Detect which cell encompasses the target text, then output its (x, y) center coordinate. 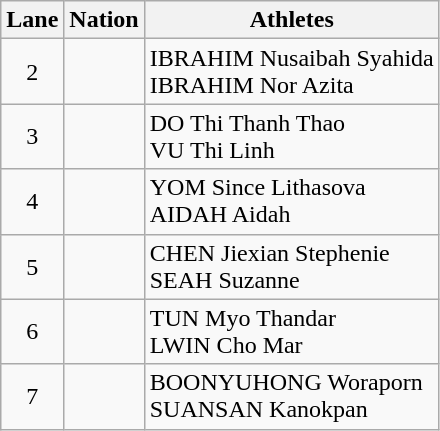
BOONYUHONG Woraporn SUANSAN Kanokpan (292, 396)
CHEN Jiexian Stephenie SEAH Suzanne (292, 266)
6 (32, 332)
7 (32, 396)
DO Thi Thanh Thao VU Thi Linh (292, 136)
Lane (32, 20)
Nation (104, 20)
4 (32, 202)
3 (32, 136)
5 (32, 266)
TUN Myo Thandar LWIN Cho Mar (292, 332)
Athletes (292, 20)
YOM Since Lithasova AIDAH Aidah (292, 202)
2 (32, 72)
IBRAHIM Nusaibah Syahida IBRAHIM Nor Azita (292, 72)
